From the cell containing the given text, extract its center point as [X, Y] coordinate. 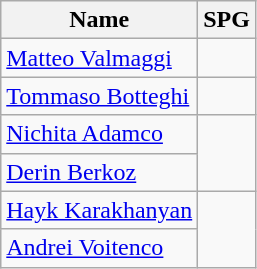
Matteo Valmaggi [100, 58]
Tommaso Botteghi [100, 96]
SPG [227, 20]
Nichita Adamco [100, 134]
Andrei Voitenco [100, 248]
Derin Berkoz [100, 172]
Hayk Karakhanyan [100, 210]
Name [100, 20]
